Provide the [X, Y] coordinate of the cell's center where the given text is located.  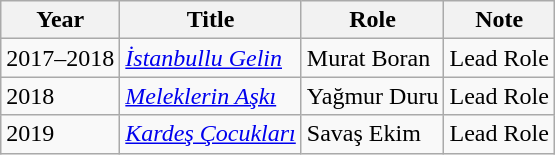
2018 [60, 96]
Year [60, 20]
Title [211, 20]
2019 [60, 134]
2017–2018 [60, 58]
Savaş Ekim [372, 134]
Yağmur Duru [372, 96]
Murat Boran [372, 58]
İstanbullu Gelin [211, 58]
Kardeş Çocukları [211, 134]
Role [372, 20]
Meleklerin Aşkı [211, 96]
Note [499, 20]
